Return the [x, y] coordinate for the center point of the cell that contains the specified text.  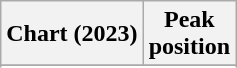
Peakposition [189, 34]
Chart (2023) [72, 34]
